Provide the [X, Y] coordinate of the cell's center where the given text is located.  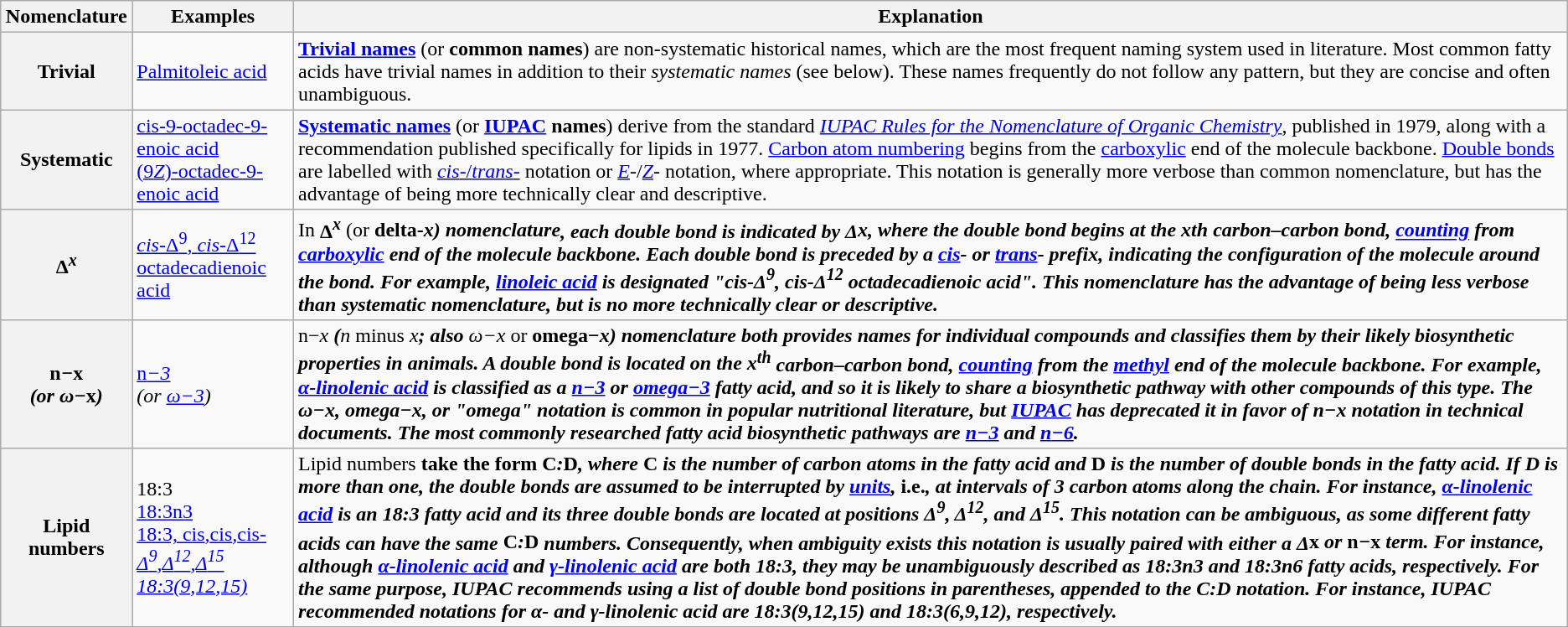
Palmitoleic acid [213, 71]
Explanation [930, 17]
Systematic [67, 159]
Nomenclature [67, 17]
Lipid numbers [67, 538]
Examples [213, 17]
cis-Δ9, cis-Δ12 octadecadienoic acid [213, 265]
n−x (or ω−x) [67, 384]
Δx [67, 265]
n−3(or ω−3) [213, 384]
Trivial [67, 71]
18:318:3n318:3, cis,cis,cis-Δ9,Δ12,Δ1518:3(9,12,15) [213, 538]
cis-9-octadec-9-enoic acid(9Z)-octadec-9-enoic acid [213, 159]
